Find where the given text appears and provide that cell's center as (x, y) coordinate. 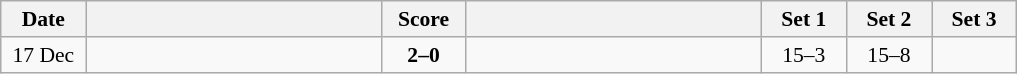
2–0 (424, 55)
15–8 (888, 55)
Set 3 (974, 19)
Set 1 (804, 19)
17 Dec (44, 55)
Score (424, 19)
15–3 (804, 55)
Date (44, 19)
Set 2 (888, 19)
